Find where the given text appears and provide that cell's center as (x, y) coordinate. 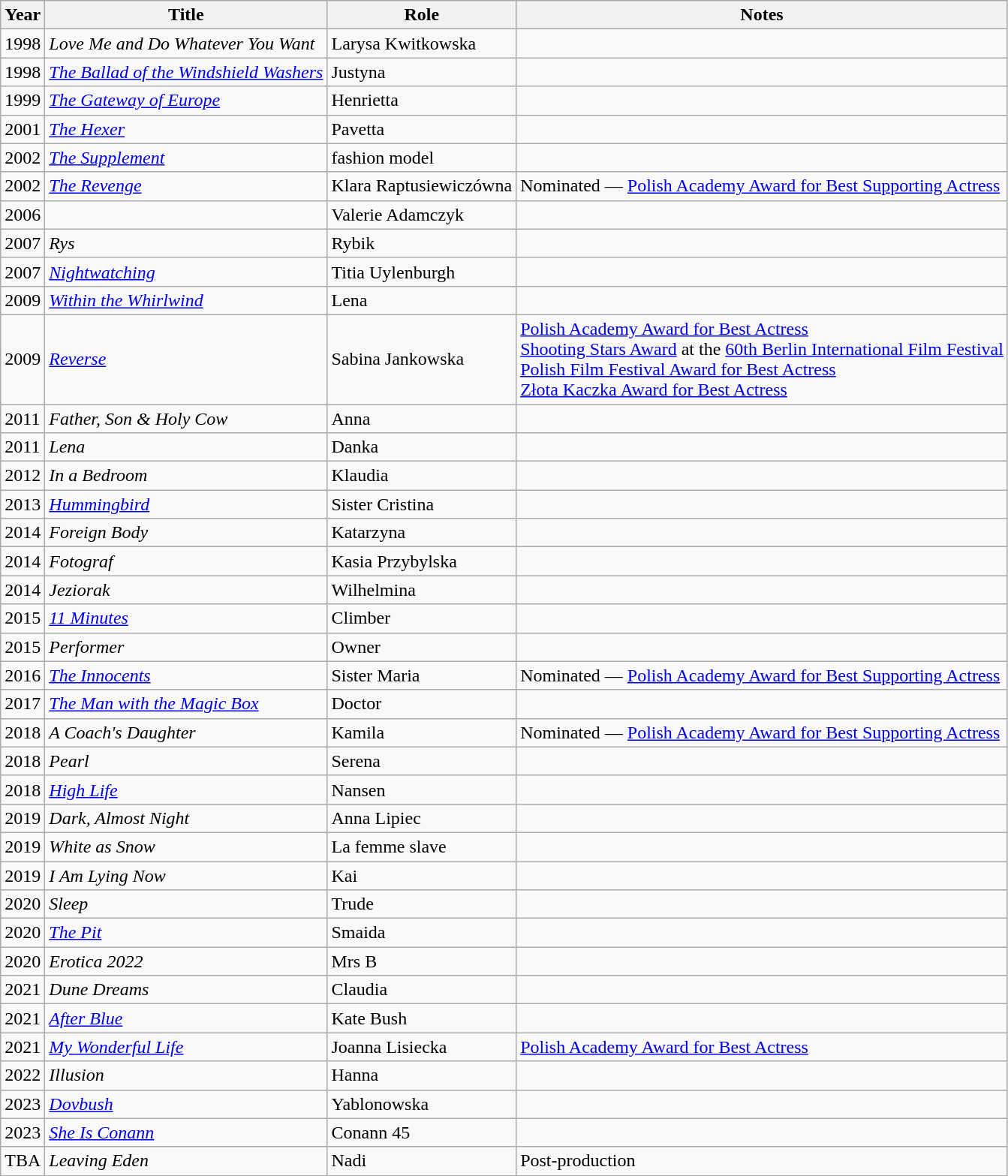
After Blue (186, 1018)
The Gateway of Europe (186, 101)
2017 (23, 704)
Kasia Przybylska (422, 561)
Performer (186, 647)
Leaving Eden (186, 1161)
2022 (23, 1075)
Love Me and Do Whatever You Want (186, 44)
Illusion (186, 1075)
11 Minutes (186, 618)
Klara Raptusiewiczówna (422, 186)
2006 (23, 215)
Smaida (422, 933)
Henrietta (422, 101)
Title (186, 15)
1999 (23, 101)
Fotograf (186, 561)
Nadi (422, 1161)
Hummingbird (186, 504)
Dark, Almost Night (186, 818)
The Innocents (186, 675)
I Am Lying Now (186, 876)
High Life (186, 790)
Rys (186, 243)
Sister Cristina (422, 504)
Rybik (422, 243)
Foreign Body (186, 533)
The Man with the Magic Box (186, 704)
Dovbush (186, 1104)
Jeziorak (186, 590)
The Revenge (186, 186)
fashion model (422, 158)
Wilhelmina (422, 590)
My Wonderful Life (186, 1047)
Polish Academy Award for Best Actress (763, 1047)
Larysa Kwitkowska (422, 44)
Doctor (422, 704)
Father, Son & Holy Cow (186, 418)
Kai (422, 876)
Danka (422, 447)
Serena (422, 761)
2013 (23, 504)
Kamila (422, 732)
A Coach's Daughter (186, 732)
Claudia (422, 990)
Year (23, 15)
Nightwatching (186, 272)
Notes (763, 15)
Joanna Lisiecka (422, 1047)
Kate Bush (422, 1018)
2001 (23, 129)
Mrs B (422, 961)
Titia Uylenburgh (422, 272)
Conann 45 (422, 1132)
She Is Conann (186, 1132)
Post-production (763, 1161)
Pavetta (422, 129)
Katarzyna (422, 533)
Justyna (422, 72)
Trude (422, 904)
Yablonowska (422, 1104)
2016 (23, 675)
La femme slave (422, 847)
In a Bedroom (186, 476)
White as Snow (186, 847)
TBA (23, 1161)
Hanna (422, 1075)
Sister Maria (422, 675)
Erotica 2022 (186, 961)
The Hexer (186, 129)
2012 (23, 476)
Climber (422, 618)
Within the Whirlwind (186, 300)
Sabina Jankowska (422, 359)
Anna Lipiec (422, 818)
Dune Dreams (186, 990)
Klaudia (422, 476)
Nansen (422, 790)
The Pit (186, 933)
The Ballad of the Windshield Washers (186, 72)
Role (422, 15)
Pearl (186, 761)
The Supplement (186, 158)
Reverse (186, 359)
Sleep (186, 904)
Owner (422, 647)
Anna (422, 418)
Valerie Adamczyk (422, 215)
